Search for the cell housing the specified text and yield its (x, y) center coordinate. 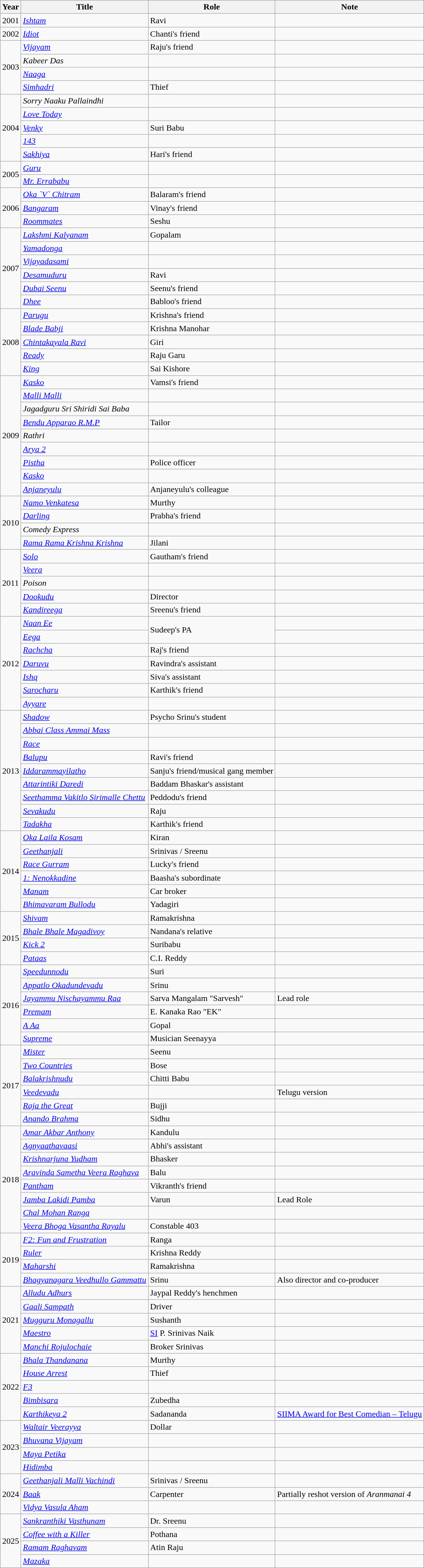
Ishtam (85, 20)
1: Nenokkadine (85, 878)
Blade Babji (85, 328)
Oka `V` Chitram (85, 195)
Gopal (212, 1025)
Peddodu's friend (212, 797)
Manam (85, 891)
2010 (11, 523)
Vijayam (85, 47)
Car broker (212, 891)
Two Countries (85, 1065)
Dr. Sreenu (212, 1521)
Jaypal Reddy's henchmen (212, 1293)
E. Kanaka Rao "EK" (212, 1012)
Sai Kishore (212, 369)
Arya 2 (85, 449)
2025 (11, 1541)
Vamsi's friend (212, 382)
Naan Ee (85, 623)
Tadakha (85, 824)
Chintakayala Ravi (85, 342)
Babloo's friend (212, 302)
Role (212, 7)
Hari's friend (212, 154)
Baak (85, 1494)
Idiot (85, 34)
Anjaneyulu's colleague (212, 489)
Bendu Apparao R.M.P (85, 422)
Mr. Errababu (85, 181)
Maya Petika (85, 1454)
Balupu (85, 757)
Balaram's friend (212, 195)
Aravinda Sametha Veera Raghava (85, 1172)
2016 (11, 1005)
Geethanjali (85, 851)
2006 (11, 208)
Ramam Raghavam (85, 1548)
Naaga (85, 74)
Alludu Adhurs (85, 1293)
Sevakudu (85, 811)
Musician Seenayya (212, 1039)
Gautham's friend (212, 556)
Veedevadu (85, 1092)
Sakhiya (85, 154)
Giri (212, 342)
Year (11, 7)
Suri (212, 971)
Rathri (85, 436)
2023 (11, 1447)
F2: Fun and Frustration (85, 1239)
2022 (11, 1387)
Raja the Great (85, 1106)
Psycho Srinu's student (212, 717)
Chanti's friend (212, 34)
A Aa (85, 1025)
2008 (11, 342)
Ready (85, 355)
2018 (11, 1179)
2002 (11, 34)
Parugu (85, 315)
Kandulu (212, 1132)
Guru (85, 168)
Chal Mohan Ranga (85, 1213)
Chitti Babu (212, 1079)
Raju's friend (212, 47)
Venky (85, 127)
Hidimba (85, 1467)
Poison (85, 583)
Sadananda (212, 1413)
Roommates (85, 221)
Shivam (85, 918)
Kiran (212, 838)
Bose (212, 1065)
2011 (11, 583)
Race (85, 744)
House Arrest (85, 1373)
Sorry Naaku Pallaindhi (85, 101)
Pistha (85, 462)
Siva's assistant (212, 677)
Police officer (212, 462)
Bhuvana Vijayam (85, 1440)
Eega (85, 637)
Lead Role (349, 1199)
Bhasker (212, 1159)
Atin Raju (212, 1548)
2015 (11, 938)
Driver (212, 1306)
Bujji (212, 1106)
Daruvu (85, 663)
Desamuduru (85, 275)
2012 (11, 663)
Dubai Seenu (85, 288)
Vijayadasami (85, 262)
Balakrishnudu (85, 1079)
Karthikeya 2 (85, 1413)
Raj's friend (212, 650)
Bhala Thandanana (85, 1360)
Jagadguru Sri Shiridi Sai Baba (85, 409)
Pantham (85, 1186)
Maharshi (85, 1266)
Sudeep's PA (212, 630)
Coffee with a Killer (85, 1534)
Gopalam (212, 235)
Comedy Express (85, 529)
Ishq (85, 677)
Krishna Reddy (212, 1253)
King (85, 369)
Vinay's friend (212, 208)
Yamadonga (85, 248)
Sreenu's friend (212, 610)
Raju Garu (212, 355)
Race Gurram (85, 864)
Baddam Bhaskar's assistant (212, 784)
Seshu (212, 221)
2009 (11, 436)
Sidhu (212, 1119)
Krishna's friend (212, 315)
Agnyaathavaasi (85, 1146)
Note (349, 7)
Nandana's relative (212, 931)
Veera (85, 569)
Anjaneyulu (85, 489)
Supreme (85, 1039)
SIIMA Award for Best Comedian – Telugu (349, 1413)
Varun (212, 1199)
Lakshmi Kalyanam (85, 235)
Pothana (212, 1534)
Yadagiri (212, 905)
Sushanth (212, 1320)
Mister (85, 1052)
Darling (85, 516)
Krishna Manohar (212, 328)
Kabeer Das (85, 61)
Seenu (212, 1052)
Appatlo Okadundevadu (85, 985)
Abhi's assistant (212, 1146)
Kick 2 (85, 945)
2014 (11, 871)
Anando Brahma (85, 1119)
Vidya Vasula Aham (85, 1507)
Waltair Veerayya (85, 1427)
Dookudu (85, 597)
Simhadri (85, 87)
Sankranthiki Vasthunam (85, 1521)
Baasha's subordinate (212, 878)
2004 (11, 127)
Sarocharu (85, 690)
2021 (11, 1320)
Malli Malli (85, 396)
Also director and co-producer (349, 1280)
2013 (11, 771)
Abbai Class Ammai Mass (85, 730)
Bimbisara (85, 1400)
Constable 403 (212, 1226)
Prabha's friend (212, 516)
Tailor (212, 422)
Jilani (212, 543)
Sarva Mangalam "Sarvesh" (212, 998)
C.I. Reddy (212, 958)
Partially reshot version of Aranmanai 4 (349, 1494)
2001 (11, 20)
Bhimavaram Bullodu (85, 905)
Iddarammayilatho (85, 770)
2005 (11, 175)
Premam (85, 1012)
2007 (11, 268)
Shadow (85, 717)
Rachcha (85, 650)
Dhee (85, 302)
Balu (212, 1172)
Mazaka (85, 1561)
Jamba Lakidi Pamba (85, 1199)
Telugu version (349, 1092)
Vikranth's friend (212, 1186)
2003 (11, 67)
Dollar (212, 1427)
Speedunnodu (85, 971)
Suri Babu (212, 127)
Ayyare (85, 704)
Maestro (85, 1333)
Attarintiki Daredi (85, 784)
Gaali Sampath (85, 1306)
Rama Rama Krishna Krishna (85, 543)
Solo (85, 556)
Sanju's friend/musical gang member (212, 770)
Ranga (212, 1239)
Mugguru Monagallu (85, 1320)
Lucky's friend (212, 864)
Bangaram (85, 208)
Oka Laila Kosam (85, 838)
Lead role (349, 998)
Kandireega (85, 610)
Raju (212, 811)
SI P. Srinivas Naik (212, 1333)
Broker Srinivas (212, 1347)
Love Today (85, 114)
Geethanjali Malli Vachindi (85, 1481)
Bhagyanagara Veedhullo Gammattu (85, 1280)
Title (85, 7)
Director (212, 597)
Manchi Rojulochaie (85, 1347)
2017 (11, 1085)
Ravi's friend (212, 757)
Krishnarjuna Yudham (85, 1159)
Seenu's friend (212, 288)
Jayammu Nischayammu Raa (85, 998)
Carpenter (212, 1494)
Bhale Bhale Magadivoy (85, 931)
Pataas (85, 958)
Seethamma Vakitlo Sirimalle Chettu (85, 797)
Ravindra's assistant (212, 663)
F3 (85, 1387)
2019 (11, 1259)
Suribabu (212, 945)
Ruler (85, 1253)
Namo Venkatesa (85, 503)
Zubedha (212, 1400)
2024 (11, 1494)
Amar Akbar Anthony (85, 1132)
143 (85, 141)
Veera Bhoga Vasantha Rayalu (85, 1226)
